Find where the given text appears and provide that cell's center as [X, Y] coordinate. 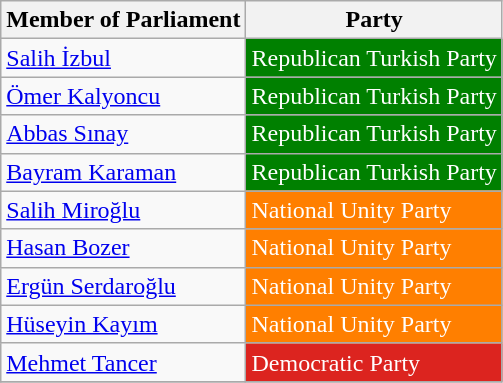
Party [374, 20]
Member of Parliament [124, 20]
Bayram Karaman [124, 172]
Mehmet Tancer [124, 362]
Ergün Serdaroğlu [124, 286]
Hüseyin Kayım [124, 324]
Abbas Sınay [124, 134]
Salih İzbul [124, 58]
Salih Miroğlu [124, 210]
Ömer Kalyoncu [124, 96]
Hasan Bozer [124, 248]
Democratic Party [374, 362]
